Scan for the cell matching the given text and deliver its (X, Y) coordinate at center. 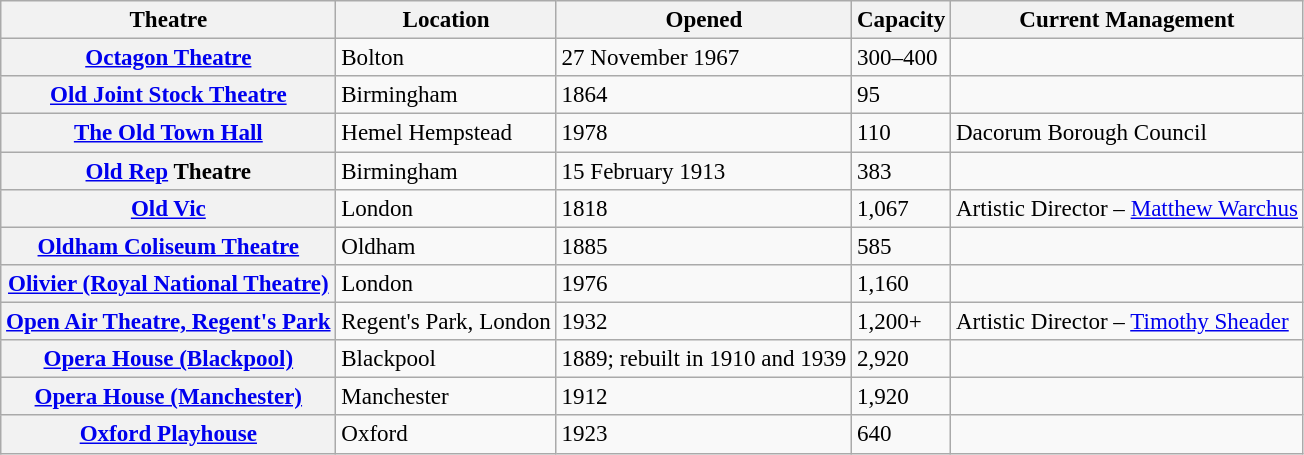
Old Rep Theatre (168, 171)
Oldham (446, 246)
Oxford (446, 435)
383 (902, 171)
1976 (704, 284)
Oxford Playhouse (168, 435)
Opened (704, 20)
Octagon Theatre (168, 58)
Artistic Director – Timothy Sheader (1128, 322)
1864 (704, 95)
1885 (704, 246)
1923 (704, 435)
Dacorum Borough Council (1128, 133)
Theatre (168, 20)
Location (446, 20)
640 (902, 435)
Blackpool (446, 359)
1932 (704, 322)
585 (902, 246)
1,920 (902, 397)
Olivier (Royal National Theatre) (168, 284)
1889; rebuilt in 1910 and 1939 (704, 359)
1,160 (902, 284)
1,067 (902, 209)
Opera House (Manchester) (168, 397)
1,200+ (902, 322)
Artistic Director – Matthew Warchus (1128, 209)
Current Management (1128, 20)
300–400 (902, 58)
1912 (704, 397)
Oldham Coliseum Theatre (168, 246)
27 November 1967 (704, 58)
Open Air Theatre, Regent's Park (168, 322)
Opera House (Blackpool) (168, 359)
Old Joint Stock Theatre (168, 95)
15 February 1913 (704, 171)
Old Vic (168, 209)
Regent's Park, London (446, 322)
Manchester (446, 397)
The Old Town Hall (168, 133)
Capacity (902, 20)
110 (902, 133)
Bolton (446, 58)
1818 (704, 209)
1978 (704, 133)
Hemel Hempstead (446, 133)
95 (902, 95)
2,920 (902, 359)
